Search for the cell housing the specified text and yield its (x, y) center coordinate. 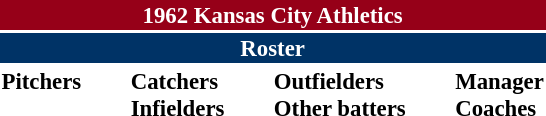
Roster (272, 48)
1962 Kansas City Athletics (272, 15)
